Scan for the cell matching the given text and deliver its (X, Y) coordinate at center. 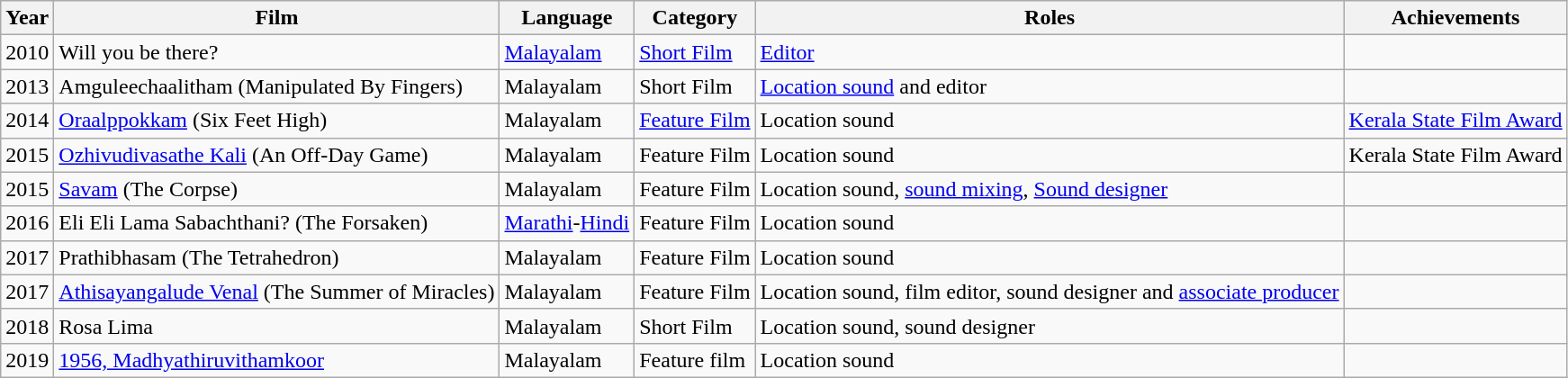
Roles (1050, 18)
2018 (27, 326)
2016 (27, 223)
Language (567, 18)
Prathibhasam (The Tetrahedron) (277, 257)
2014 (27, 121)
Will you be there? (277, 52)
Location sound, sound designer (1050, 326)
Location sound, sound mixing, Sound designer (1050, 189)
Amguleechaalitham (Manipulated By Fingers) (277, 86)
Feature film (695, 360)
Athisayangalude Venal (The Summer of Miracles) (277, 292)
Film (277, 18)
Location sound, film editor, sound designer and associate producer (1050, 292)
Category (695, 18)
Eli Eli Lama Sabachthani? (The Forsaken) (277, 223)
2013 (27, 86)
Rosa Lima (277, 326)
Ozhivudivasathe Kali (An Off-Day Game) (277, 155)
Marathi-Hindi (567, 223)
Location sound and editor (1050, 86)
Editor (1050, 52)
1956, Madhyathiruvithamkoor (277, 360)
Achievements (1455, 18)
Year (27, 18)
2019 (27, 360)
Oraalppokkam (Six Feet High) (277, 121)
Savam (The Corpse) (277, 189)
2010 (27, 52)
